Return the [x, y] coordinate for the center point of the cell that contains the specified text.  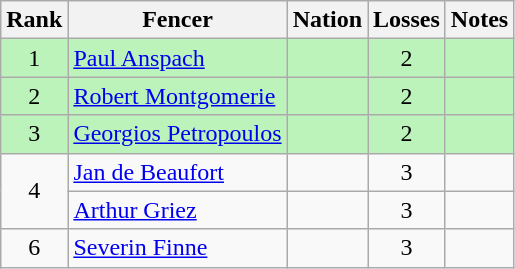
Severin Finne [178, 248]
Fencer [178, 20]
Arthur Griez [178, 210]
Jan de Beaufort [178, 172]
4 [34, 191]
Georgios Petropoulos [178, 134]
Nation [327, 20]
1 [34, 58]
6 [34, 248]
Notes [479, 20]
Rank [34, 20]
Losses [407, 20]
Paul Anspach [178, 58]
Robert Montgomerie [178, 96]
